Provide the (x, y) coordinate of the cell's center where the given text is located.  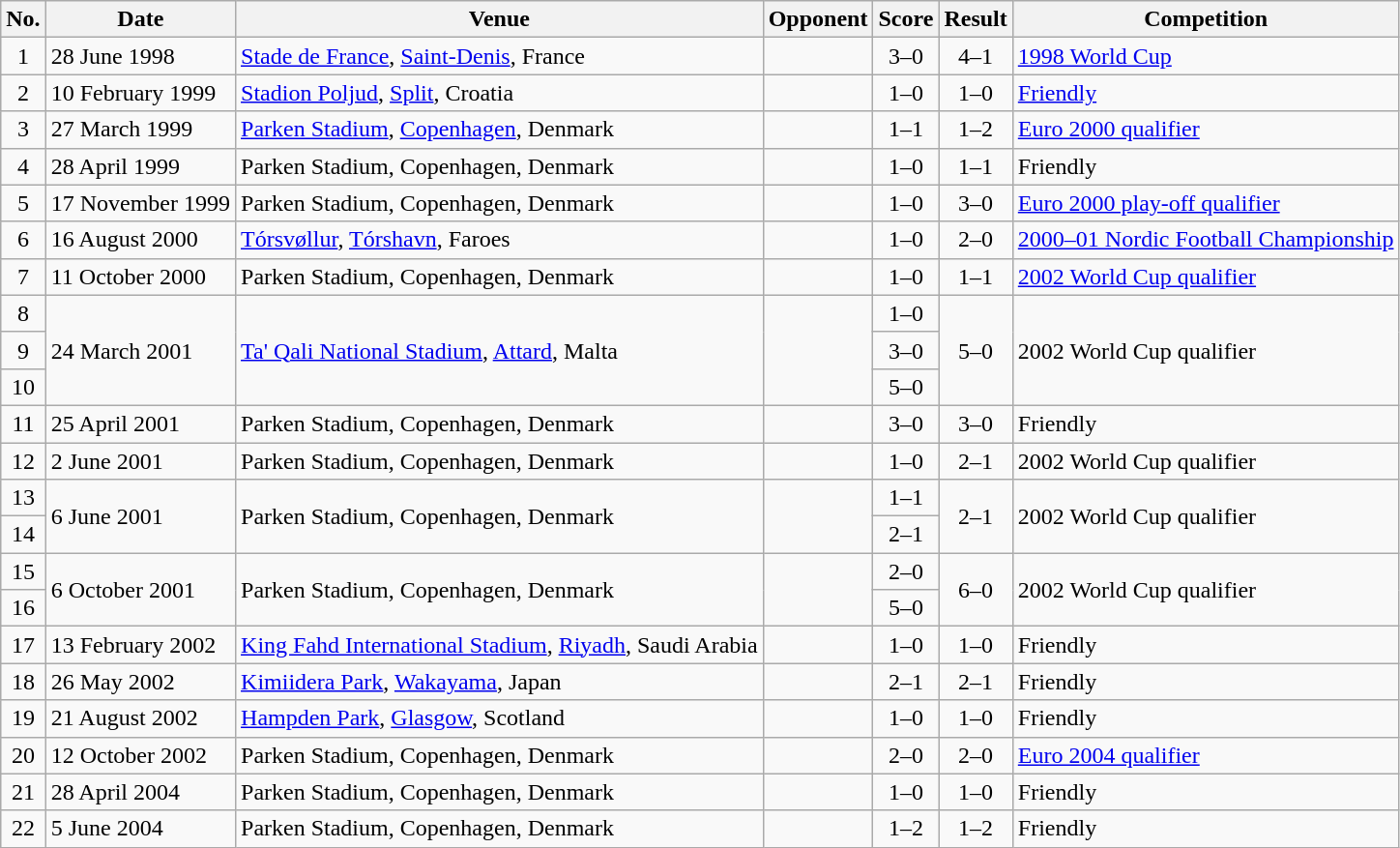
Opponent (818, 19)
16 (23, 608)
2 June 2001 (140, 461)
Euro 2000 play-off qualifier (1206, 203)
15 (23, 571)
28 April 2004 (140, 792)
5 June 2004 (140, 829)
7 (23, 277)
2000–01 Nordic Football Championship (1206, 240)
21 (23, 792)
28 June 1998 (140, 56)
25 April 2001 (140, 424)
Result (976, 19)
27 March 1999 (140, 130)
11 (23, 424)
Stade de France, Saint-Denis, France (500, 56)
2 (23, 93)
22 (23, 829)
Score (906, 19)
Stadion Poljud, Split, Croatia (500, 93)
King Fahd International Stadium, Riyadh, Saudi Arabia (500, 645)
6 (23, 240)
17 November 1999 (140, 203)
Euro 2004 qualifier (1206, 755)
4 (23, 166)
10 February 1999 (140, 93)
12 October 2002 (140, 755)
Date (140, 19)
6–0 (976, 590)
17 (23, 645)
No. (23, 19)
Euro 2000 qualifier (1206, 130)
16 August 2000 (140, 240)
4–1 (976, 56)
8 (23, 313)
28 April 1999 (140, 166)
Hampden Park, Glasgow, Scotland (500, 718)
Ta' Qali National Stadium, Attard, Malta (500, 350)
3 (23, 130)
14 (23, 535)
5 (23, 203)
Tórsvøllur, Tórshavn, Faroes (500, 240)
24 March 2001 (140, 350)
21 August 2002 (140, 718)
18 (23, 682)
26 May 2002 (140, 682)
13 (23, 498)
1998 World Cup (1206, 56)
20 (23, 755)
6 October 2001 (140, 590)
13 February 2002 (140, 645)
12 (23, 461)
6 June 2001 (140, 516)
Competition (1206, 19)
9 (23, 350)
19 (23, 718)
10 (23, 387)
1 (23, 56)
Venue (500, 19)
Kimiidera Park, Wakayama, Japan (500, 682)
11 October 2000 (140, 277)
